Extract the [x, y] coordinate from the center of the cell holding the provided text.  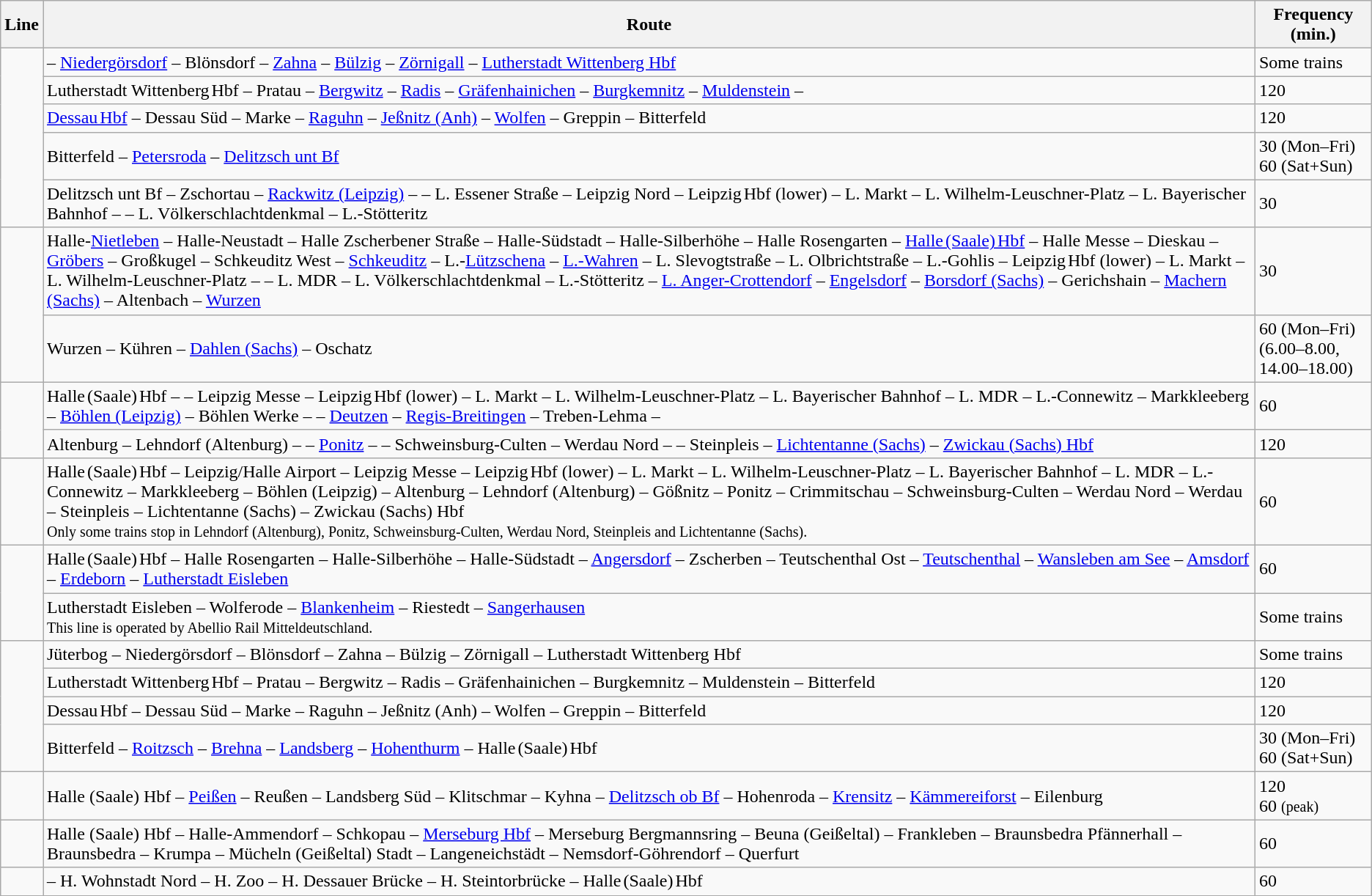
Frequency (min.) [1313, 25]
60 (Mon–Fri)(6.00–8.00, 14.00–18.00) [1313, 348]
Route [649, 25]
Jüterbog – Niedergörsdorf – Blönsdorf – Zahna – Bülzig – Zörnigall – Lutherstadt Wittenberg Hbf [649, 655]
Altenburg – Lehndorf (Altenburg) – – Ponitz – – Schweinsburg-Culten – Werdau Nord – – Steinpleis – Lichtentanne (Sachs) – Zwickau (Sachs) Hbf [649, 444]
Bitterfeld – Petersroda – Delitzsch unt Bf [649, 155]
Lutherstadt Eisleben – Wolferode – Blankenheim – Riestedt – SangerhausenThis line is operated by Abellio Rail Mitteldeutschland. [649, 616]
Bitterfeld – Roitzsch – Brehna – Landsberg – Hohenthurm – Halle (Saale) Hbf [649, 748]
Lutherstadt Wittenberg Hbf – Pratau – Bergwitz – Radis – Gräfenhainichen – Burgkemnitz – Muldenstein – [649, 90]
Halle (Saale) Hbf – Peißen – Reußen – Landsberg Süd – Klitschmar – Kyhna – Delitzsch ob Bf – Hohenroda – Krensitz – Kämmereiforst – Eilenburg [649, 796]
– Niedergörsdorf – Blönsdorf – Zahna – Bülzig – Zörnigall – Lutherstadt Wittenberg Hbf [649, 62]
Line [22, 25]
12060 (peak) [1313, 796]
Wurzen – Kühren – Dahlen (Sachs) – Oschatz [649, 348]
Lutherstadt Wittenberg Hbf – Pratau – Bergwitz – Radis – Gräfenhainichen – Burgkemnitz – Muldenstein – Bitterfeld [649, 683]
– H. Wohnstadt Nord – H. Zoo – H. Dessauer Brücke – H. Steintorbrücke – Halle (Saale) Hbf [649, 881]
